Pinpoint the cell where the given text exists, returning its [x, y] midpoint coordinate. 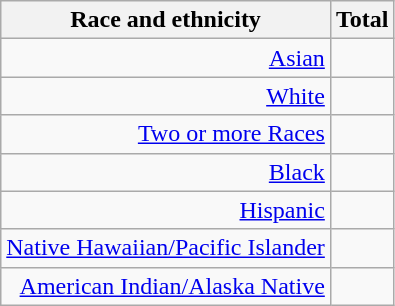
Hispanic [166, 210]
Two or more Races [166, 134]
American Indian/Alaska Native [166, 286]
Race and ethnicity [166, 20]
Asian [166, 58]
Black [166, 172]
Total [362, 20]
White [166, 96]
Native Hawaiian/Pacific Islander [166, 248]
